Pinpoint the cell where the given text exists, returning its (x, y) midpoint coordinate. 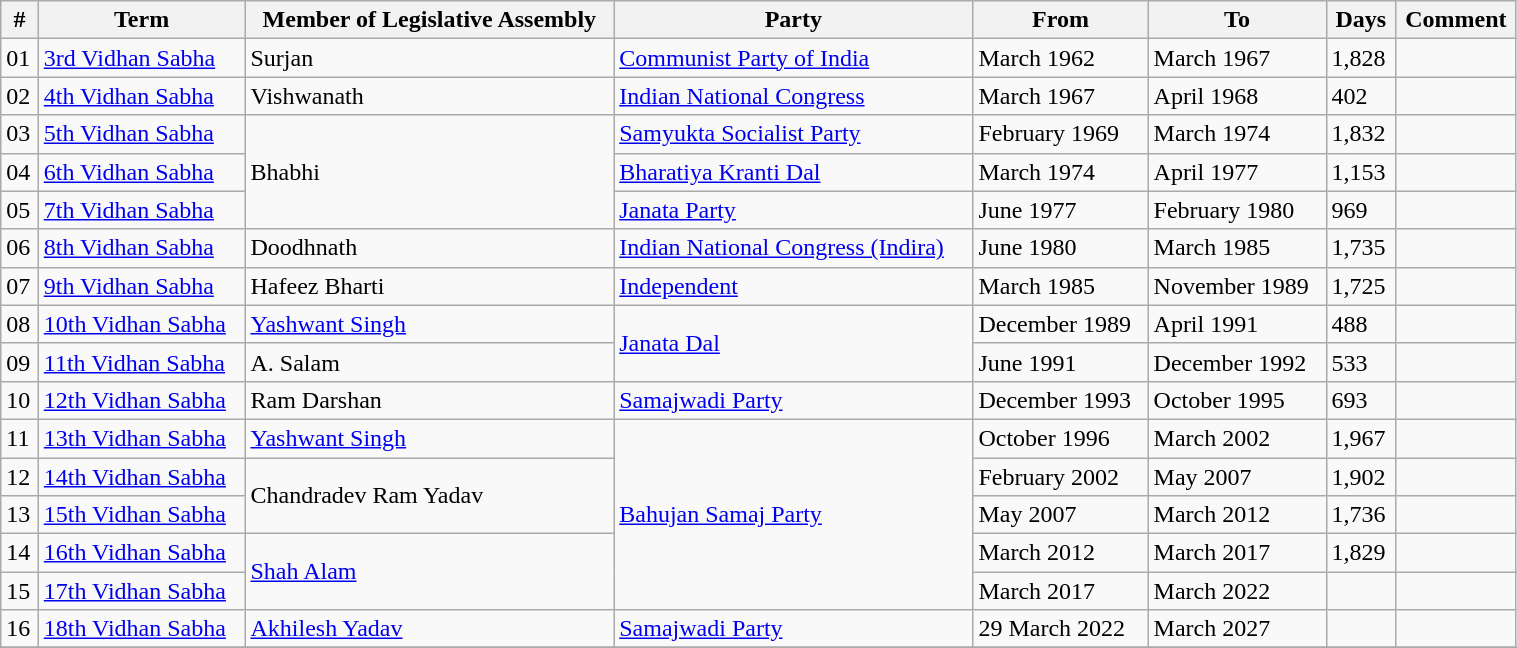
A. Salam (430, 362)
June 1991 (1060, 362)
09 (20, 362)
Bahujan Samaj Party (794, 514)
Member of Legislative Assembly (430, 20)
9th Vidhan Sabha (142, 286)
March 2022 (1237, 591)
Janata Dal (794, 343)
Doodhnath (430, 248)
05 (20, 210)
Vishwanath (430, 96)
17th Vidhan Sabha (142, 591)
01 (20, 58)
06 (20, 248)
Party (794, 20)
15th Vidhan Sabha (142, 515)
February 2002 (1060, 477)
1,828 (1361, 58)
1,736 (1361, 515)
Term (142, 20)
8th Vidhan Sabha (142, 248)
February 1969 (1060, 134)
12 (20, 477)
402 (1361, 96)
969 (1361, 210)
14th Vidhan Sabha (142, 477)
April 1977 (1237, 172)
Indian National Congress (Indira) (794, 248)
# (20, 20)
February 1980 (1237, 210)
Independent (794, 286)
11th Vidhan Sabha (142, 362)
488 (1361, 324)
November 1989 (1237, 286)
18th Vidhan Sabha (142, 629)
08 (20, 324)
March 2002 (1237, 438)
December 1989 (1060, 324)
Communist Party of India (794, 58)
4th Vidhan Sabha (142, 96)
Samyukta Socialist Party (794, 134)
6th Vidhan Sabha (142, 172)
12th Vidhan Sabha (142, 400)
1,829 (1361, 553)
Surjan (430, 58)
June 1980 (1060, 248)
3rd Vidhan Sabha (142, 58)
13th Vidhan Sabha (142, 438)
15 (20, 591)
11 (20, 438)
693 (1361, 400)
7th Vidhan Sabha (142, 210)
1,735 (1361, 248)
Hafeez Bharti (430, 286)
5th Vidhan Sabha (142, 134)
Days (1361, 20)
October 1995 (1237, 400)
October 1996 (1060, 438)
07 (20, 286)
Comment (1456, 20)
14 (20, 553)
June 1977 (1060, 210)
Janata Party (794, 210)
1,967 (1361, 438)
To (1237, 20)
1,832 (1361, 134)
04 (20, 172)
December 1993 (1060, 400)
Ram Darshan (430, 400)
Bharatiya Kranti Dal (794, 172)
1,902 (1361, 477)
1,153 (1361, 172)
1,725 (1361, 286)
March 2027 (1237, 629)
02 (20, 96)
March 1962 (1060, 58)
29 March 2022 (1060, 629)
April 1968 (1237, 96)
Chandradev Ram Yadav (430, 496)
13 (20, 515)
10th Vidhan Sabha (142, 324)
16th Vidhan Sabha (142, 553)
Akhilesh Yadav (430, 629)
Bhabhi (430, 172)
December 1992 (1237, 362)
16 (20, 629)
533 (1361, 362)
03 (20, 134)
10 (20, 400)
Indian National Congress (794, 96)
April 1991 (1237, 324)
From (1060, 20)
Shah Alam (430, 572)
